Search for the cell housing the specified text and yield its (x, y) center coordinate. 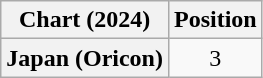
3 (215, 58)
Position (215, 20)
Japan (Oricon) (85, 58)
Chart (2024) (85, 20)
